Return (X, Y) of the center of cell containing provided text 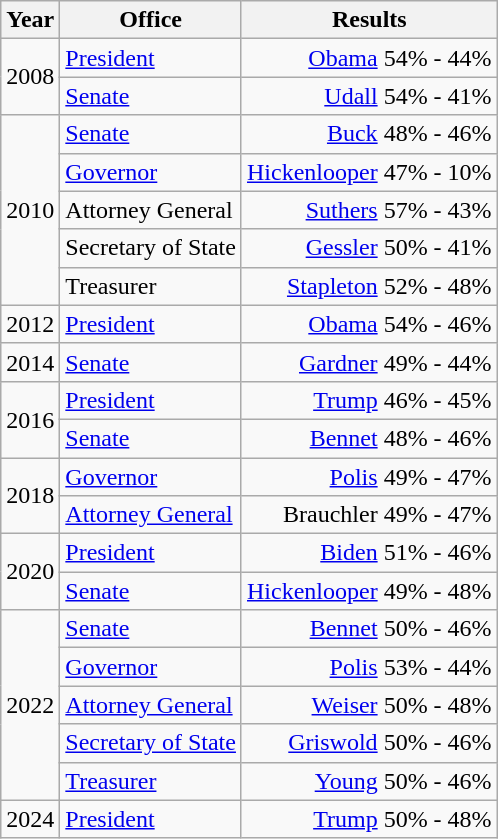
2020 (30, 572)
Gessler 50% - 41% (369, 248)
2012 (30, 324)
Polis 49% - 47% (369, 477)
Year (30, 20)
Udall 54% - 41% (369, 96)
Hickenlooper 49% - 48% (369, 591)
2010 (30, 210)
Buck 48% - 46% (369, 134)
Griswold 50% - 46% (369, 743)
Obama 54% - 46% (369, 324)
Hickenlooper 47% - 10% (369, 172)
Bennet 50% - 46% (369, 629)
2014 (30, 362)
Polis 53% - 44% (369, 667)
Stapleton 52% - 48% (369, 286)
2008 (30, 77)
2018 (30, 496)
2016 (30, 419)
Bennet 48% - 46% (369, 438)
Weiser 50% - 48% (369, 705)
Office (151, 20)
Trump 50% - 48% (369, 819)
Results (369, 20)
Trump 46% - 45% (369, 400)
Young 50% - 46% (369, 781)
Obama 54% - 44% (369, 58)
Gardner 49% - 44% (369, 362)
Biden 51% - 46% (369, 553)
Suthers 57% - 43% (369, 210)
Brauchler 49% - 47% (369, 515)
2024 (30, 819)
2022 (30, 705)
